Return the [x, y] coordinate for the center point of the cell that contains the specified text.  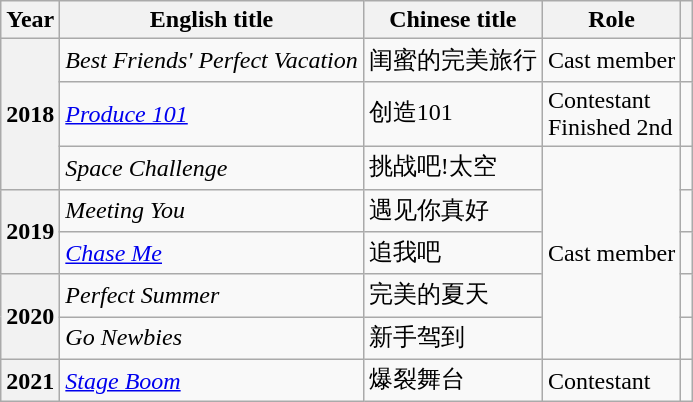
2018 [30, 114]
Contestant Finished 2nd [611, 114]
English title [212, 20]
2020 [30, 316]
爆裂舞台 [452, 380]
挑战吧!太空 [452, 168]
Perfect Summer [212, 296]
闺蜜的完美旅行 [452, 60]
Meeting You [212, 210]
Stage Boom [212, 380]
Space Challenge [212, 168]
遇见你真好 [452, 210]
Go Newbies [212, 338]
创造101 [452, 114]
新手驾到 [452, 338]
Year [30, 20]
完美的夏天 [452, 296]
追我吧 [452, 254]
Chase Me [212, 254]
2019 [30, 232]
2021 [30, 380]
Contestant [611, 380]
Produce 101 [212, 114]
Chinese title [452, 20]
Best Friends' Perfect Vacation [212, 60]
Role [611, 20]
